Search for the cell housing the specified text and yield its [x, y] center coordinate. 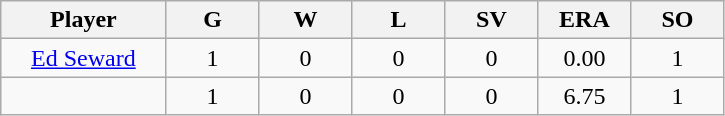
G [212, 20]
0.00 [584, 58]
SO [678, 20]
Player [84, 20]
ERA [584, 20]
SV [492, 20]
W [306, 20]
L [398, 20]
Ed Seward [84, 58]
6.75 [584, 96]
